Scan for the cell matching the given text and deliver its [X, Y] coordinate at center. 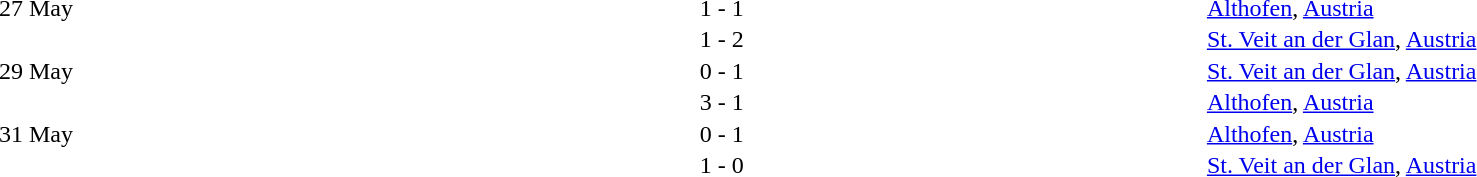
1 - 2 [722, 39]
3 - 1 [722, 103]
